Return (x, y) of the center of cell containing provided text 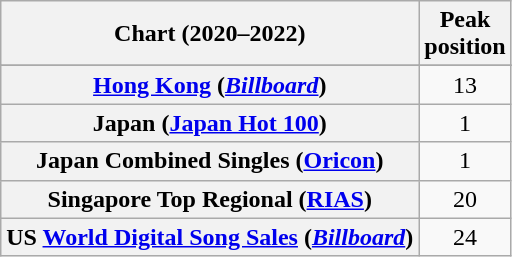
13 (465, 85)
Japan (Japan Hot 100) (210, 123)
24 (465, 237)
US World Digital Song Sales (Billboard) (210, 237)
Singapore Top Regional (RIAS) (210, 199)
Peakposition (465, 34)
Japan Combined Singles (Oricon) (210, 161)
Hong Kong (Billboard) (210, 85)
Chart (2020–2022) (210, 34)
20 (465, 199)
